Capture the cell that displays the provided text and extract its [x, y] central coordinate. 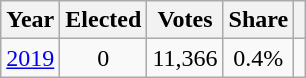
Share [258, 20]
11,366 [185, 58]
Year [30, 20]
Votes [185, 20]
Elected [104, 20]
2019 [30, 58]
0 [104, 58]
0.4% [258, 58]
